Capture the cell that displays the provided text and extract its (x, y) central coordinate. 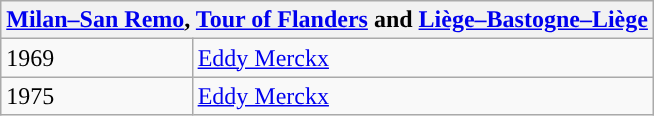
1975 (96, 96)
Milan–San Remo, Tour of Flanders and Liège–Bastogne–Liège (328, 20)
1969 (96, 58)
